For the text-containing cell, return its midpoint in [x, y] coordinate format. 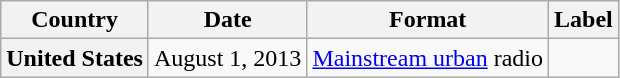
August 1, 2013 [227, 58]
Date [227, 20]
Mainstream urban radio [428, 58]
United States [75, 58]
Country [75, 20]
Format [428, 20]
Label [584, 20]
